Return the [X, Y] coordinate for the center point of the cell that contains the specified text.  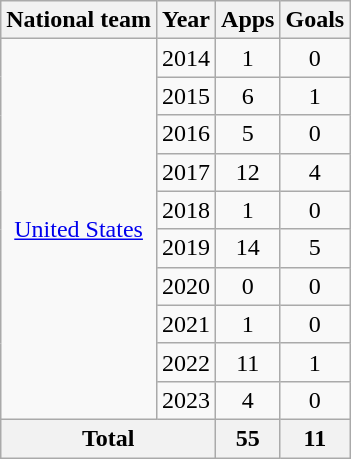
2017 [186, 172]
United States [79, 230]
Total [108, 438]
Year [186, 20]
2015 [186, 96]
Goals [315, 20]
55 [248, 438]
Apps [248, 20]
14 [248, 248]
6 [248, 96]
2014 [186, 58]
2018 [186, 210]
2016 [186, 134]
2021 [186, 324]
2019 [186, 248]
12 [248, 172]
2023 [186, 400]
2020 [186, 286]
National team [79, 20]
2022 [186, 362]
